Detect which cell encompasses the target text, then output its [X, Y] center coordinate. 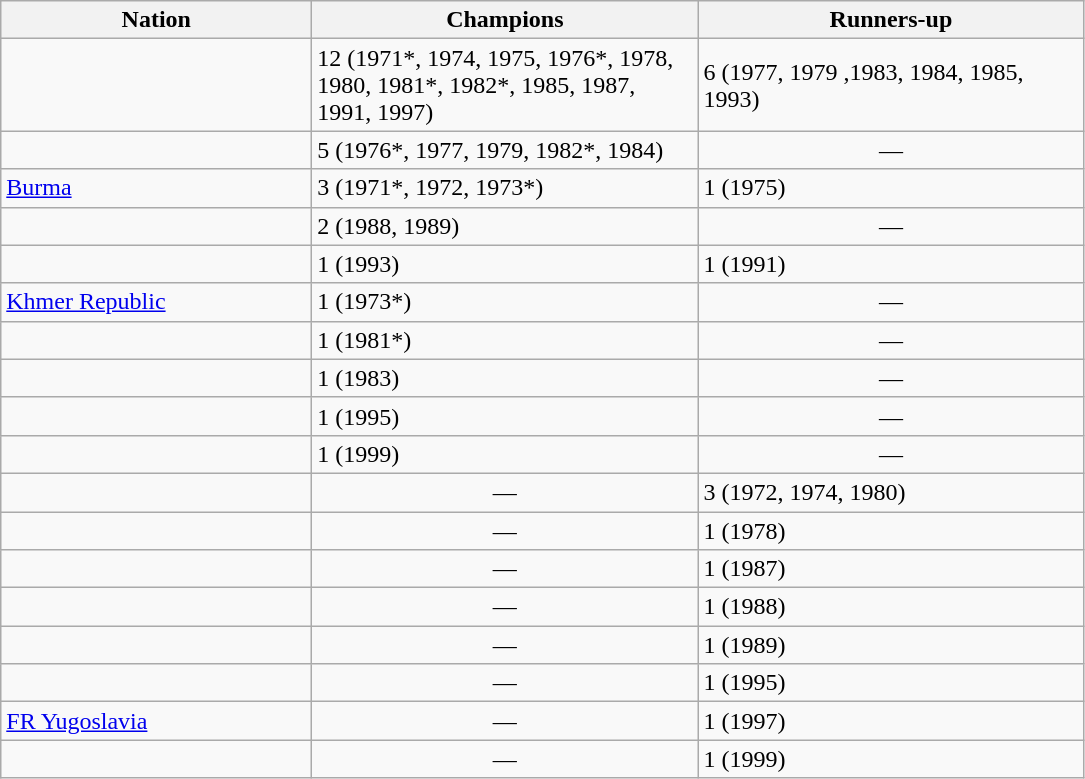
1 (1993) [505, 264]
5 (1976*, 1977, 1979, 1982*, 1984) [505, 150]
Nation [156, 20]
Champions [505, 20]
1 (1991) [891, 264]
2 (1988, 1989) [505, 226]
FR Yugoslavia [156, 721]
1 (1997) [891, 721]
3 (1972, 1974, 1980) [891, 492]
1 (1987) [891, 569]
1 (1973*) [505, 302]
1 (1989) [891, 645]
12 (1971*, 1974, 1975, 1976*, 1978, 1980, 1981*, 1982*, 1985, 1987, 1991, 1997) [505, 85]
6 (1977, 1979 ,1983, 1984, 1985, 1993) [891, 85]
Runners-up [891, 20]
1 (1981*) [505, 340]
3 (1971*, 1972, 1973*) [505, 188]
1 (1975) [891, 188]
Burma [156, 188]
1 (1978) [891, 531]
1 (1983) [505, 378]
Khmer Republic [156, 302]
1 (1988) [891, 607]
